From the cell containing the given text, extract its center point as (X, Y) coordinate. 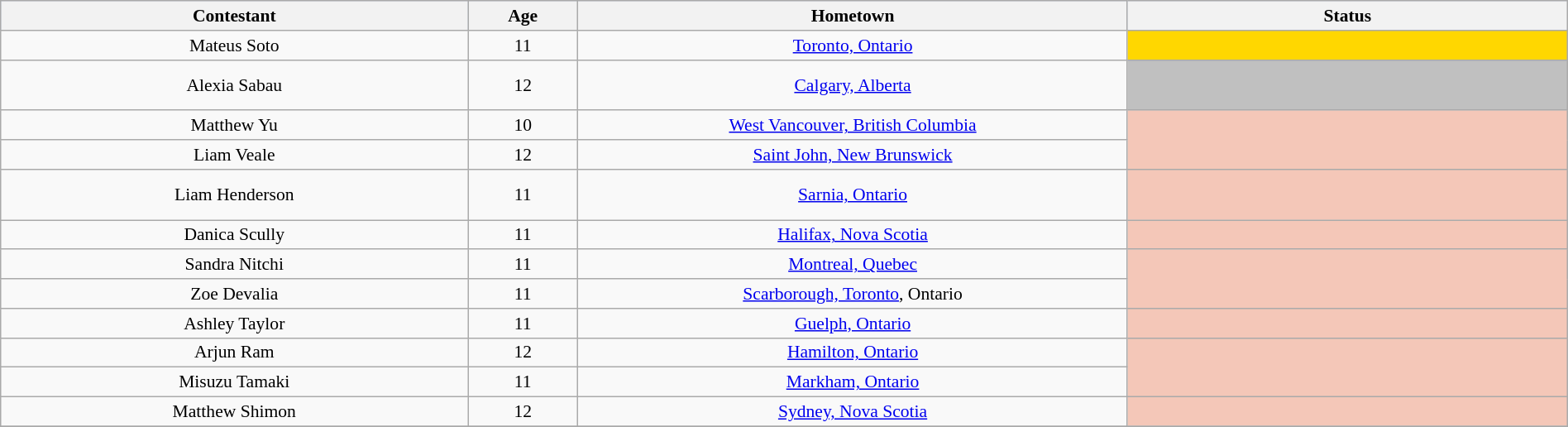
Toronto, Ontario (853, 46)
West Vancouver, British Columbia (853, 126)
Ashley Taylor (235, 324)
Age (523, 16)
Markham, Ontario (853, 382)
Sydney, Nova Scotia (853, 412)
Danica Scully (235, 235)
Montreal, Quebec (853, 265)
Liam Veale (235, 155)
Calgary, Alberta (853, 84)
Scarborough, Toronto, Ontario (853, 294)
Hamilton, Ontario (853, 353)
Sarnia, Ontario (853, 195)
Matthew Yu (235, 126)
Zoe Devalia (235, 294)
Contestant (235, 16)
Misuzu Tamaki (235, 382)
Guelph, Ontario (853, 324)
Arjun Ram (235, 353)
Saint John, New Brunswick (853, 155)
Matthew Shimon (235, 412)
Sandra Nitchi (235, 265)
Mateus Soto (235, 46)
Status (1347, 16)
10 (523, 126)
Liam Henderson (235, 195)
Alexia Sabau (235, 84)
Halifax, Nova Scotia (853, 235)
Hometown (853, 16)
